From the cell containing the given text, extract its center point as (X, Y) coordinate. 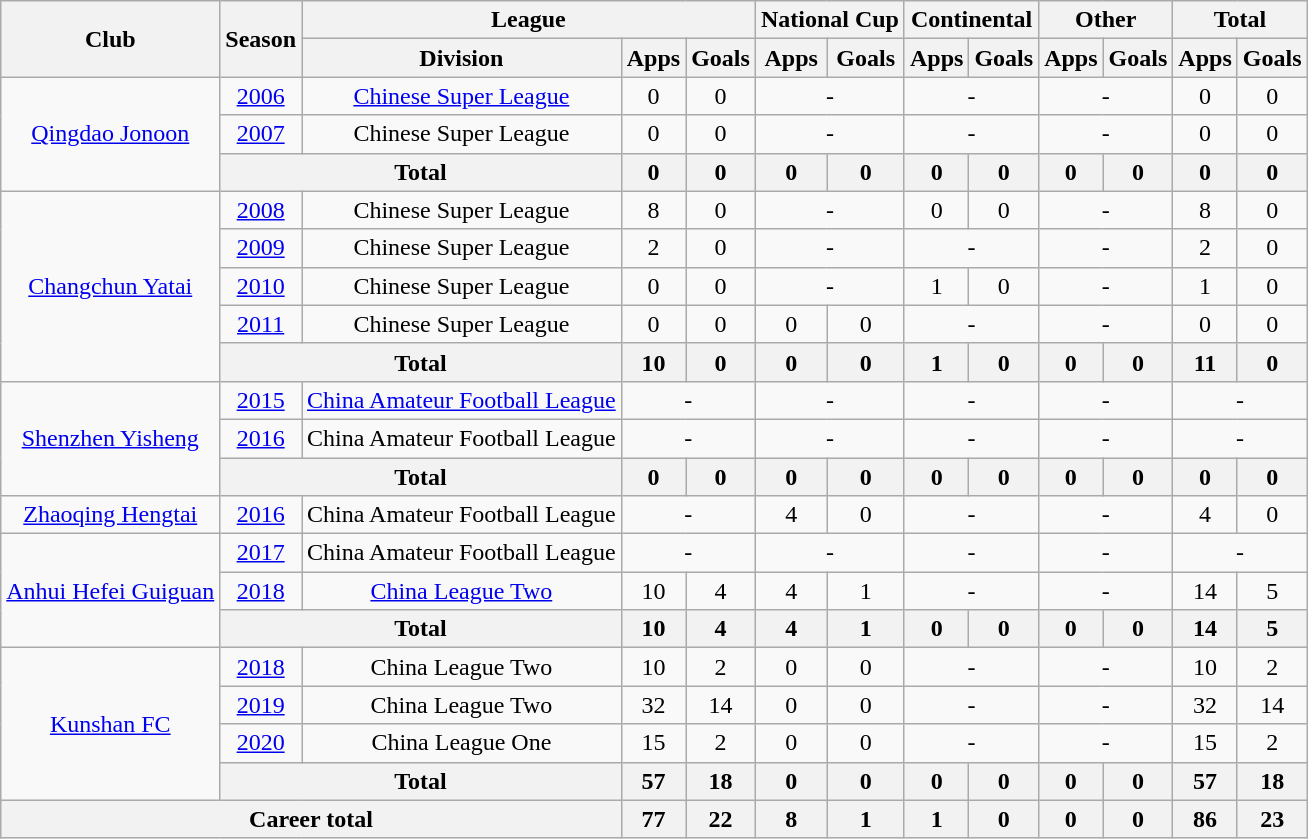
2011 (261, 324)
Club (110, 39)
2007 (261, 134)
2015 (261, 400)
2008 (261, 210)
2006 (261, 96)
2009 (261, 248)
Zhaoqing Hengtai (110, 515)
Season (261, 39)
Kunshan FC (110, 724)
2020 (261, 743)
Continental (971, 20)
11 (1205, 362)
77 (653, 819)
2017 (261, 553)
China League One (462, 743)
2019 (261, 705)
Changchun Yatai (110, 286)
Other (1106, 20)
Career total (311, 819)
23 (1272, 819)
86 (1205, 819)
Qingdao Jonoon (110, 134)
League (529, 20)
Shenzhen Yisheng (110, 438)
National Cup (830, 20)
Division (462, 58)
22 (721, 819)
2010 (261, 286)
Anhui Hefei Guiguan (110, 591)
